Search for the cell housing the specified text and yield its (x, y) center coordinate. 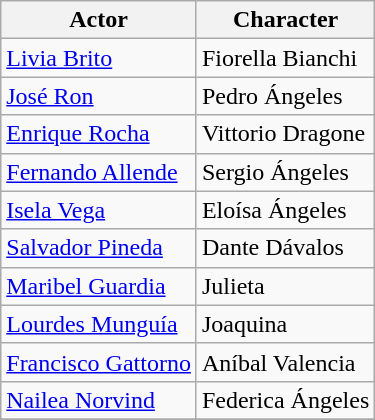
Character (285, 20)
Vittorio Dragone (285, 134)
Aníbal Valencia (285, 362)
Fiorella Bianchi (285, 58)
Federica Ángeles (285, 400)
Enrique Rocha (99, 134)
Maribel Guardia (99, 286)
Isela Vega (99, 210)
Nailea Norvind (99, 400)
Francisco Gattorno (99, 362)
Pedro Ángeles (285, 96)
Livia Brito (99, 58)
Salvador Pineda (99, 248)
Dante Dávalos (285, 248)
Eloísa Ángeles (285, 210)
Fernando Allende (99, 172)
José Ron (99, 96)
Actor (99, 20)
Julieta (285, 286)
Joaquina (285, 324)
Sergio Ángeles (285, 172)
Lourdes Munguía (99, 324)
